Find where the given text appears and provide that cell's center as (X, Y) coordinate. 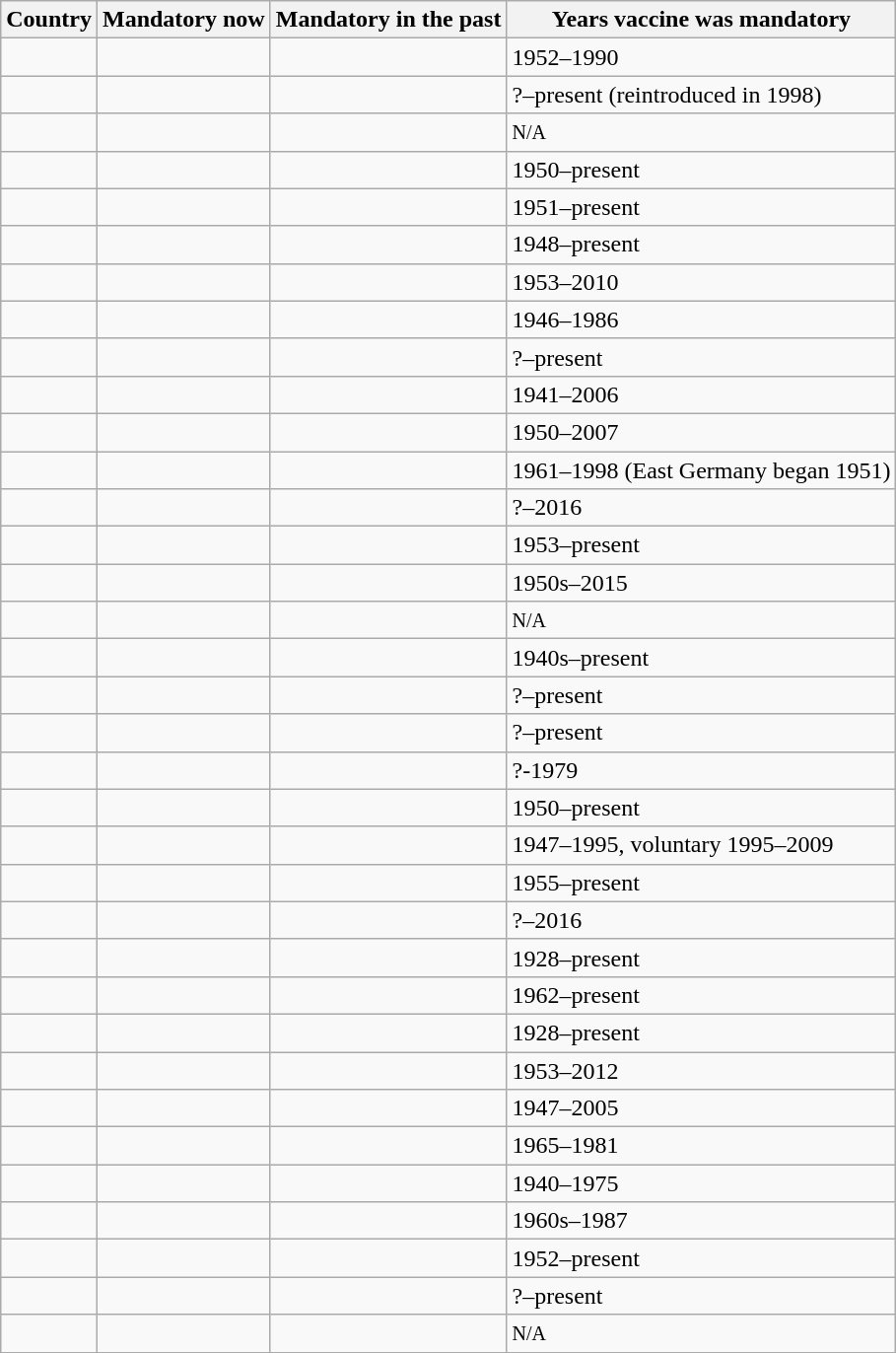
1955–present (702, 883)
1950–2007 (702, 432)
1946–1986 (702, 320)
1947–2005 (702, 1108)
1948–present (702, 245)
1940–1975 (702, 1183)
1961–1998 (East Germany began 1951) (702, 470)
Mandatory in the past (388, 20)
?-1979 (702, 770)
1965–1981 (702, 1146)
1952–present (702, 1258)
1940s–present (702, 658)
Years vaccine was mandatory (702, 20)
?–present (reintroduced in 1998) (702, 95)
1941–2006 (702, 394)
Mandatory now (183, 20)
Country (49, 20)
1962–present (702, 995)
1950s–2015 (702, 583)
1960s–1987 (702, 1221)
1947–1995, voluntary 1995–2009 (702, 845)
1953–2010 (702, 282)
1952–1990 (702, 57)
1953–present (702, 545)
1953–2012 (702, 1070)
1951–present (702, 207)
